For the text-containing cell, return its midpoint in [X, Y] coordinate format. 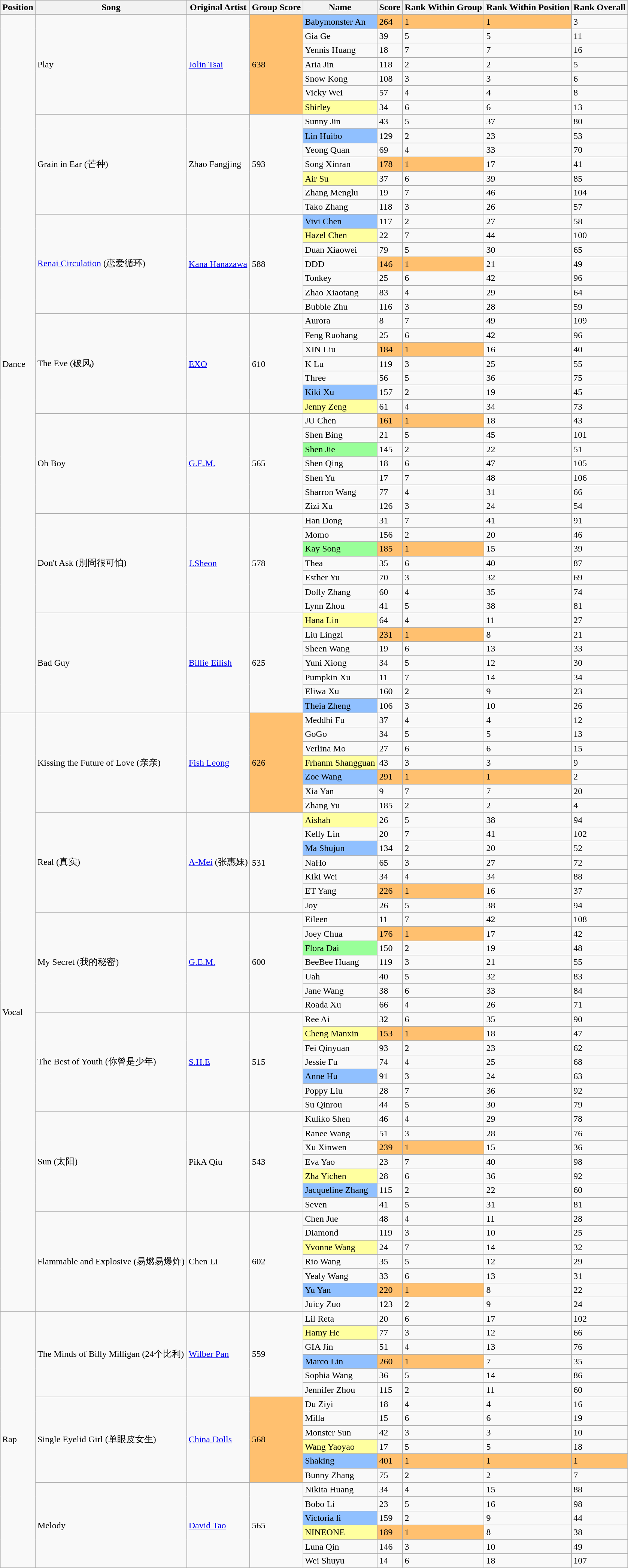
Monster Sun [340, 1432]
638 [276, 64]
73 [600, 406]
129 [390, 136]
Vicky Wei [340, 93]
Yennis Huang [340, 50]
GoGo [340, 734]
Juicy Zuo [340, 1304]
Eliwa Xu [340, 692]
123 [390, 1304]
Dolly Zhang [340, 592]
100 [600, 235]
Nikita Huang [340, 1489]
626 [276, 763]
The Eve (破风) [111, 364]
Flammable and Explosive (易燃易爆炸) [111, 1261]
72 [600, 862]
Poppy Liu [340, 1091]
625 [276, 663]
Victoria li [340, 1518]
109 [600, 321]
59 [600, 307]
117 [390, 221]
Fish Leong [218, 763]
63 [600, 1076]
Air Su [340, 179]
Ma Shujun [340, 848]
Hazel Chen [340, 235]
Theia Zheng [340, 706]
260 [390, 1361]
Aishah [340, 820]
176 [390, 934]
184 [390, 349]
Duan Xiaowei [340, 250]
Xia Yan [340, 791]
Three [340, 378]
Song Xinran [340, 164]
145 [390, 449]
Yeong Quan [340, 150]
Tako Zhang [340, 207]
Dance [18, 364]
Yu Yan [340, 1290]
Kay Song [340, 549]
610 [276, 364]
Zizi Xu [340, 506]
Renai Circulation (恋爱循环) [111, 264]
160 [390, 692]
Tonkey [340, 278]
71 [600, 1005]
Lil Reta [340, 1318]
Kiki Xu [340, 392]
Kuliko Shen [340, 1119]
126 [390, 506]
Sunny Jin [340, 121]
Sophia Wang [340, 1376]
XIN Liu [340, 349]
Play [111, 64]
Zhang Menglu [340, 193]
Shen Qing [340, 464]
153 [390, 1033]
Chen Li [218, 1261]
Milla [340, 1418]
DDD [340, 264]
61 [390, 406]
Du Ziyi [340, 1404]
Oh Boy [111, 464]
220 [390, 1290]
87 [600, 563]
161 [390, 421]
The Minds of Billy Milligan (24个比利) [111, 1354]
Jennifer Zhou [340, 1390]
401 [390, 1461]
178 [390, 164]
Wilber Pan [218, 1354]
Hana Lin [340, 620]
Shen Yu [340, 478]
Fei Qinyuan [340, 1048]
Han Dong [340, 520]
Babymonster An [340, 22]
Billie Eilish [218, 663]
Diamond [340, 1233]
Su Qinrou [340, 1105]
Momo [340, 535]
Anne Hu [340, 1076]
86 [600, 1376]
Ree Ai [340, 1019]
578 [276, 563]
588 [276, 264]
Bad Guy [111, 663]
239 [390, 1148]
80 [600, 121]
156 [390, 535]
Jacqueline Zhang [340, 1190]
J.Sheon [218, 563]
543 [276, 1162]
China Dolls [218, 1440]
101 [600, 435]
189 [390, 1532]
S.H.E [218, 1062]
150 [390, 948]
Vocal [18, 1012]
291 [390, 777]
Luna Qin [340, 1547]
Name [340, 7]
Rank Within Position [528, 7]
Uah [340, 976]
Pumpkin Xu [340, 677]
58 [600, 221]
Esther Yu [340, 577]
602 [276, 1261]
Lynn Zhou [340, 606]
Jenny Zeng [340, 406]
93 [390, 1048]
84 [600, 991]
Chen Jue [340, 1219]
54 [600, 506]
Rap [18, 1439]
531 [276, 862]
Sun (太阳) [111, 1162]
Xu Xinwen [340, 1148]
Shen Bing [340, 435]
Yealy Wang [340, 1276]
Grain in Ear (芒种) [111, 164]
Shaking [340, 1461]
Marco Lin [340, 1361]
Jolin Tsai [218, 64]
K Lu [340, 364]
90 [600, 1019]
107 [600, 1561]
Kelly Lin [340, 834]
GIA Jin [340, 1347]
104 [600, 193]
Feng Ruohang [340, 335]
David Tao [218, 1525]
Eva Yao [340, 1162]
NaHo [340, 862]
68 [600, 1062]
Eileen [340, 920]
Lin Huibo [340, 136]
ET Yang [340, 891]
Snow Kong [340, 79]
Cheng Manxin [340, 1033]
Roada Xu [340, 1005]
78 [600, 1119]
Bobo Li [340, 1504]
Zhang Yu [340, 805]
Bunny Zhang [340, 1475]
231 [390, 635]
Aurora [340, 321]
Real (真实) [111, 862]
My Secret (我的秘密) [111, 962]
Yvonne Wang [340, 1247]
Vivi Chen [340, 221]
Verlina Mo [340, 748]
159 [390, 1518]
Yuni Xiong [340, 663]
Seven [340, 1204]
Group Score [276, 7]
226 [390, 891]
Liu Lingzi [340, 635]
Bubble Zhu [340, 307]
Zhao Fangjing [218, 164]
Shirley [340, 107]
BeeBee Huang [340, 962]
Jane Wang [340, 991]
Single Eyelid Girl (单眼皮女生) [111, 1440]
NINEONE [340, 1532]
Thea [340, 563]
Joey Chua [340, 934]
Gia Ge [340, 36]
Ranee Wang [340, 1133]
Sheen Wang [340, 649]
593 [276, 164]
EXO [218, 364]
Song [111, 7]
Wei Shuyu [340, 1561]
Zoe Wang [340, 777]
Meddhi Fu [340, 720]
Wang Yaoyao [340, 1447]
264 [390, 22]
Score [390, 7]
Joy [340, 905]
52 [600, 848]
62 [600, 1048]
85 [600, 179]
515 [276, 1062]
Kana Hanazawa [218, 264]
Don't Ask (別問很可怕) [111, 563]
53 [600, 136]
Hamy He [340, 1333]
Kiki Wei [340, 877]
134 [390, 848]
Kissing the Future of Love (亲亲) [111, 763]
157 [390, 392]
105 [600, 464]
568 [276, 1440]
Original Artist [218, 7]
Aria Jin [340, 64]
116 [390, 307]
Jessie Fu [340, 1062]
The Best of Youth (你曾是少年) [111, 1062]
Shen Jie [340, 449]
600 [276, 962]
Zhao Xiaotang [340, 292]
559 [276, 1354]
Rank Within Group [443, 7]
PikA Qiu [218, 1162]
Sharron Wang [340, 492]
56 [390, 378]
Position [18, 7]
Melody [111, 1525]
Rank Overall [600, 7]
Flora Dai [340, 948]
Zha Yichen [340, 1176]
JU Chen [340, 421]
Frhanm Shangguan [340, 763]
Rio Wang [340, 1261]
A-Mei (张惠妹) [218, 862]
